From the cell containing the given text, extract its center point as [X, Y] coordinate. 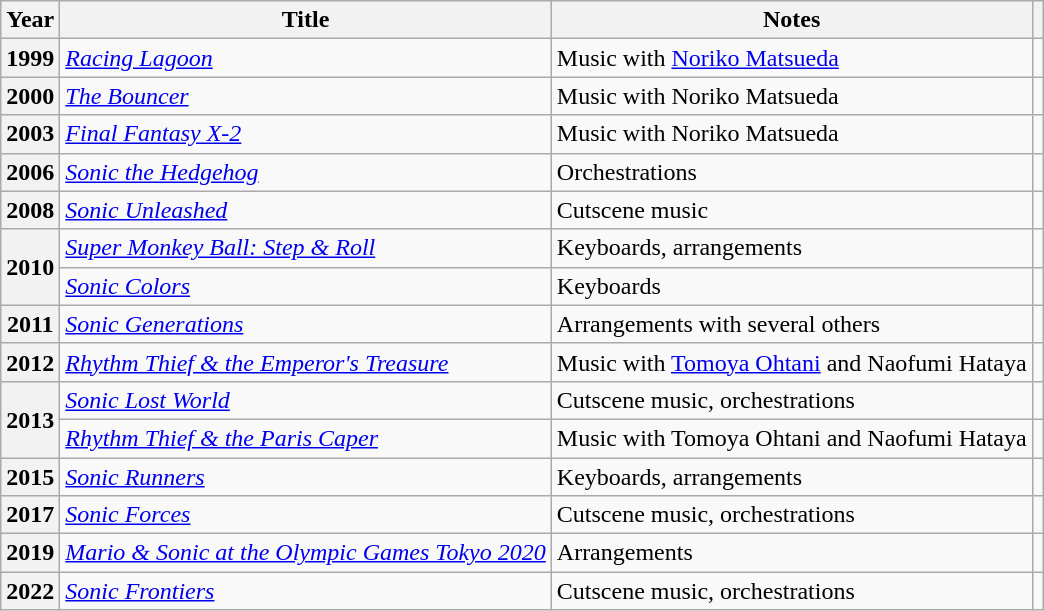
Rhythm Thief & the Emperor's Treasure [306, 362]
Arrangements [792, 553]
1999 [30, 58]
Sonic Frontiers [306, 591]
Final Fantasy X-2 [306, 134]
Keyboards [792, 286]
Racing Lagoon [306, 58]
2008 [30, 210]
Super Monkey Ball: Step & Roll [306, 248]
Rhythm Thief & the Paris Caper [306, 438]
2019 [30, 553]
Arrangements with several others [792, 324]
2011 [30, 324]
2015 [30, 477]
Sonic Runners [306, 477]
Cutscene music [792, 210]
Title [306, 20]
2006 [30, 172]
2010 [30, 267]
2000 [30, 96]
2017 [30, 515]
The Bouncer [306, 96]
Mario & Sonic at the Olympic Games Tokyo 2020 [306, 553]
Orchestrations [792, 172]
Sonic Forces [306, 515]
2003 [30, 134]
2022 [30, 591]
Sonic Unleashed [306, 210]
2012 [30, 362]
Sonic Colors [306, 286]
Sonic Generations [306, 324]
Sonic Lost World [306, 400]
2013 [30, 419]
Year [30, 20]
Sonic the Hedgehog [306, 172]
Notes [792, 20]
